Detect which cell encompasses the target text, then output its (x, y) center coordinate. 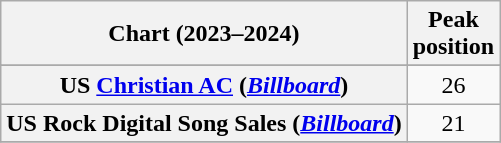
26 (453, 85)
US Rock Digital Song Sales (Billboard) (204, 123)
US Christian AC (Billboard) (204, 85)
21 (453, 123)
Peak position (453, 34)
Chart (2023–2024) (204, 34)
